Determine the (x, y) coordinate at the center of the cell enclosing the given text.  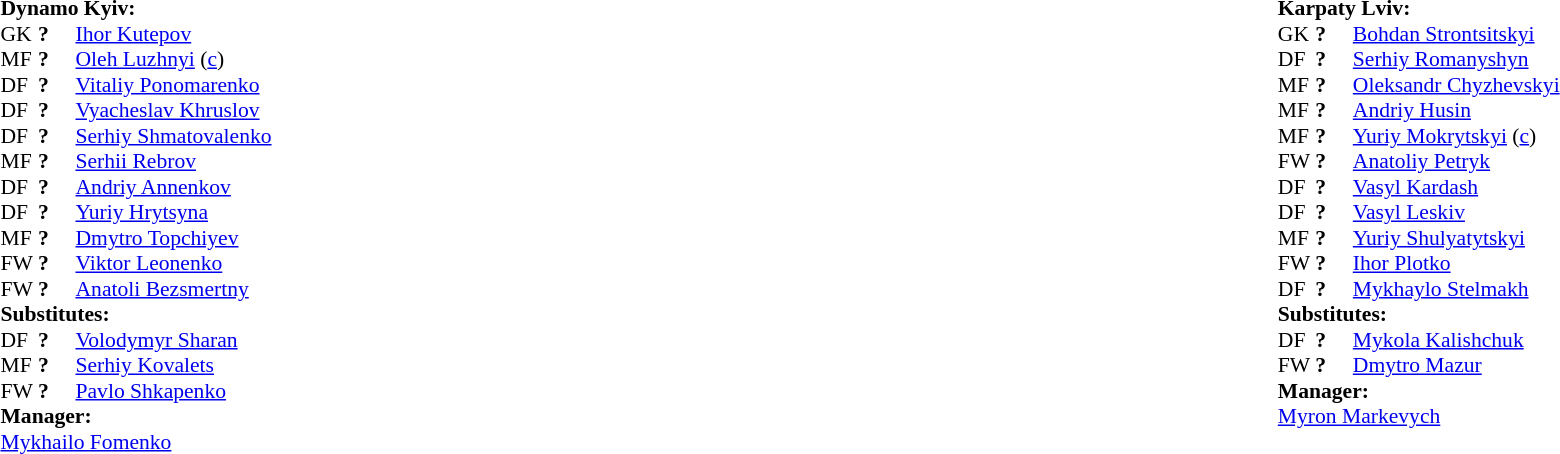
Vitaliy Ponomarenko (174, 85)
Oleksandr Chyzhevskyi (1456, 85)
Yuriy Hrytsyna (174, 213)
Viktor Leonenko (174, 263)
Mykhaylo Stelmakh (1456, 289)
Serhii Rebrov (174, 161)
Serhiy Romanyshyn (1456, 59)
Vyacheslav Khruslov (174, 111)
Ihor Kutepov (174, 34)
Anatoli Bezsmertny (174, 289)
Oleh Luzhnyi (c) (174, 59)
Vasyl Kardash (1456, 187)
Myron Markevych (1419, 417)
Yuriy Mokrytskyi (c) (1456, 136)
Yuriy Shulyatytskyi (1456, 238)
Andriy Annenkov (174, 187)
Serhiy Shmatovalenko (174, 136)
Andriy Husin (1456, 111)
Bohdan Strontsitskyi (1456, 34)
Dmytro Topchiyev (174, 238)
Ihor Plotko (1456, 263)
Mykola Kalishchuk (1456, 340)
Vasyl Leskiv (1456, 213)
Volodymyr Sharan (174, 340)
Pavlo Shkapenko (174, 391)
Dmytro Mazur (1456, 365)
Anatoliy Petryk (1456, 161)
Serhiy Kovalets (174, 365)
